Return [x, y] of the center of cell containing provided text 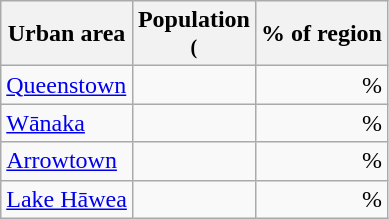
Queenstown [67, 85]
Population( [194, 34]
Urban area [67, 34]
Wānaka [67, 123]
Lake Hāwea [67, 199]
Arrowtown [67, 161]
% of region [321, 34]
